Capture the cell that displays the provided text and extract its (x, y) central coordinate. 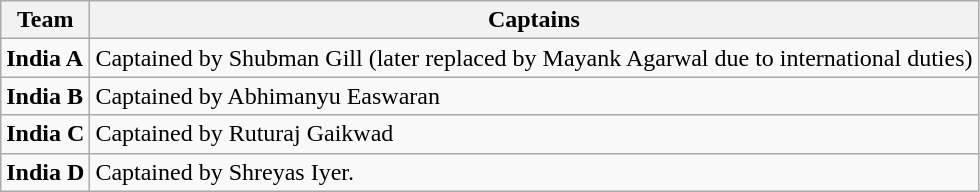
Captained by Shubman Gill (later replaced by Mayank Agarwal due to international duties) (534, 58)
Captained by Ruturaj Gaikwad (534, 134)
Captained by Shreyas Iyer. (534, 172)
Team (46, 20)
Captains (534, 20)
India A (46, 58)
India B (46, 96)
India C (46, 134)
India D (46, 172)
Captained by Abhimanyu Easwaran (534, 96)
